Determine the (X, Y) coordinate at the center of the cell enclosing the given text.  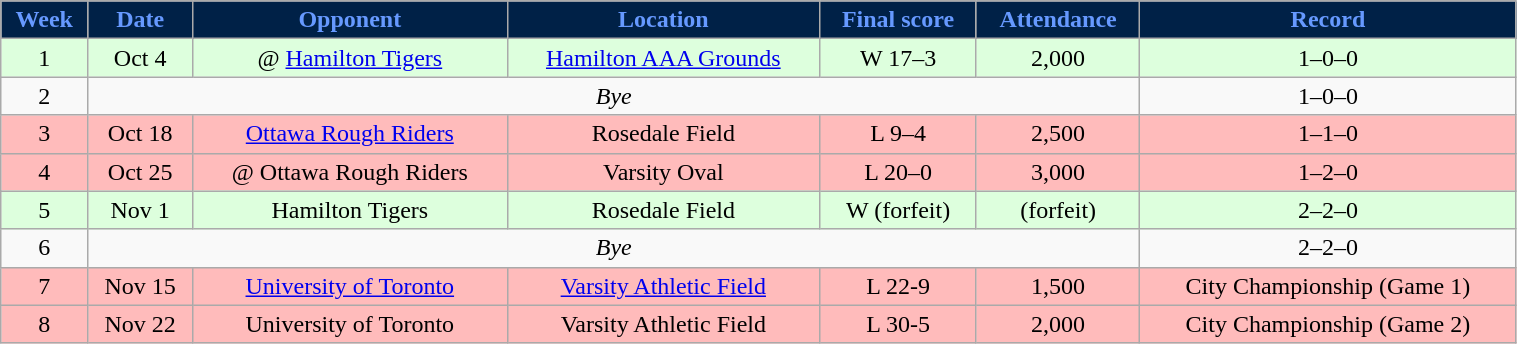
Oct 18 (140, 134)
L 22-9 (898, 286)
Record (1328, 20)
Final score (898, 20)
4 (44, 172)
5 (44, 210)
Hamilton AAA Grounds (664, 58)
Hamilton Tigers (350, 210)
2 (44, 96)
Varsity Oval (664, 172)
3 (44, 134)
Location (664, 20)
Week (44, 20)
3,000 (1058, 172)
Attendance (1058, 20)
Oct 25 (140, 172)
Oct 4 (140, 58)
Date (140, 20)
1,500 (1058, 286)
1–1–0 (1328, 134)
@ Ottawa Rough Riders (350, 172)
1 (44, 58)
L 30-5 (898, 324)
L 20–0 (898, 172)
City Championship (Game 2) (1328, 324)
1–2–0 (1328, 172)
W 17–3 (898, 58)
Ottawa Rough Riders (350, 134)
Nov 1 (140, 210)
Opponent (350, 20)
Nov 22 (140, 324)
Nov 15 (140, 286)
W (forfeit) (898, 210)
2,500 (1058, 134)
@ Hamilton Tigers (350, 58)
City Championship (Game 1) (1328, 286)
6 (44, 248)
L 9–4 (898, 134)
(forfeit) (1058, 210)
8 (44, 324)
7 (44, 286)
